Detect which cell encompasses the target text, then output its [X, Y] center coordinate. 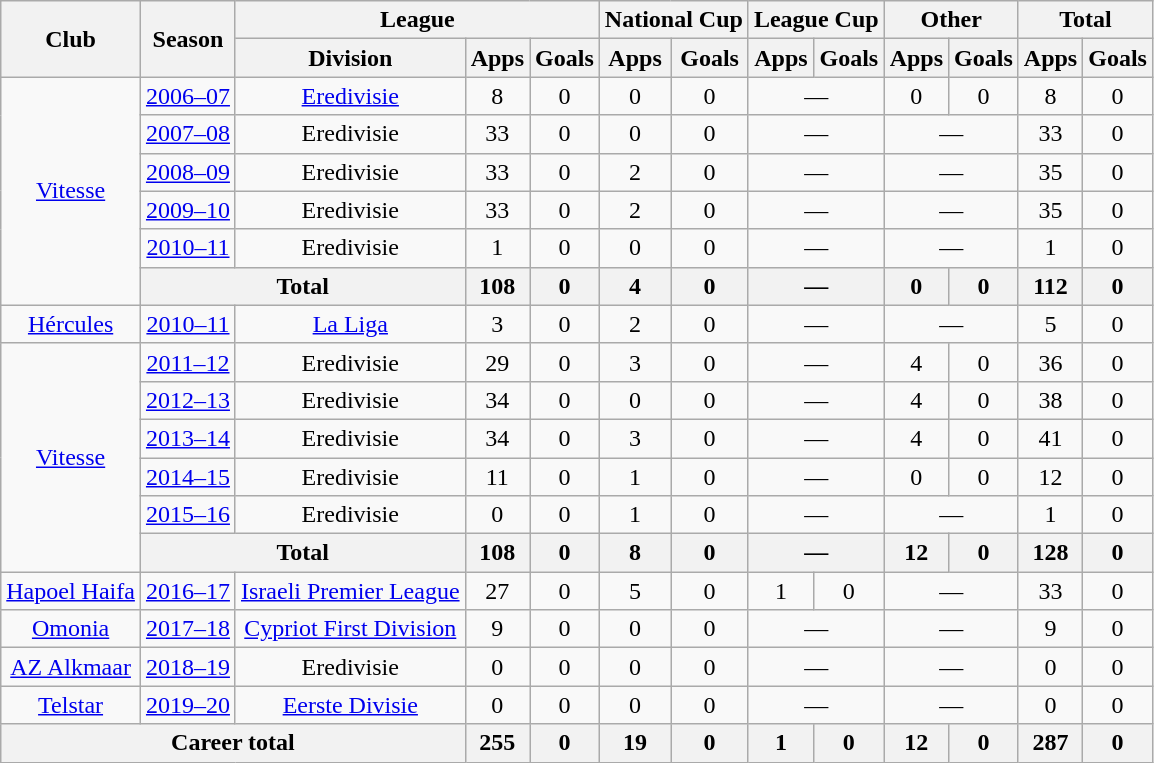
Division [350, 58]
2009–10 [188, 210]
2012–13 [188, 400]
29 [497, 362]
36 [1050, 362]
2013–14 [188, 438]
2006–07 [188, 96]
Cypriot First Division [350, 629]
Career total [233, 743]
27 [497, 591]
2015–16 [188, 515]
38 [1050, 400]
2011–12 [188, 362]
Club [71, 39]
11 [497, 477]
2014–15 [188, 477]
128 [1050, 553]
2017–18 [188, 629]
Telstar [71, 705]
2019–20 [188, 705]
2018–19 [188, 667]
Hapoel Haifa [71, 591]
2008–09 [188, 172]
112 [1050, 286]
287 [1050, 743]
19 [635, 743]
41 [1050, 438]
2016–17 [188, 591]
National Cup [674, 20]
Omonia [71, 629]
Season [188, 39]
League Cup [816, 20]
Eerste Divisie [350, 705]
Other [951, 20]
Hércules [71, 324]
AZ Alkmaar [71, 667]
La Liga [350, 324]
2007–08 [188, 134]
League [417, 20]
Israeli Premier League [350, 591]
255 [497, 743]
